Capture the cell that displays the provided text and extract its (X, Y) central coordinate. 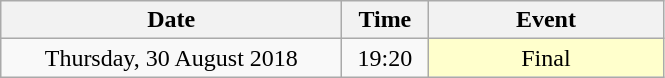
Date (172, 20)
Event (546, 20)
Final (546, 58)
19:20 (385, 58)
Time (385, 20)
Thursday, 30 August 2018 (172, 58)
